Provide the [x, y] coordinate of the cell's center where the given text is located.  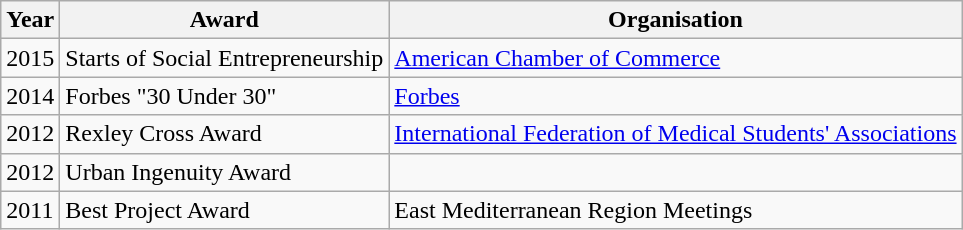
Forbes [676, 96]
Organisation [676, 20]
Starts of Social Entrepreneurship [224, 58]
Urban Ingenuity Award [224, 172]
Best Project Award [224, 210]
East Mediterranean Region Meetings [676, 210]
Forbes "30 Under 30" [224, 96]
2014 [30, 96]
International Federation of Medical Students' Associations [676, 134]
Award [224, 20]
Year [30, 20]
2011 [30, 210]
2015 [30, 58]
Rexley Cross Award [224, 134]
American Chamber of Commerce [676, 58]
